Identify which cell holds the provided text, then report its (X, Y) central coordinate. 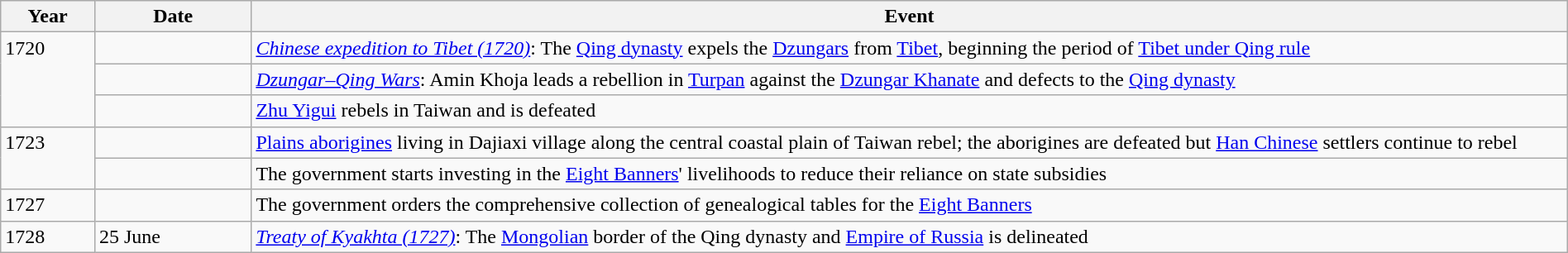
Treaty of Kyakhta (1727): The Mongolian border of the Qing dynasty and Empire of Russia is delineated (910, 236)
Event (910, 17)
The government starts investing in the Eight Banners' livelihoods to reduce their reliance on state subsidies (910, 174)
1727 (48, 205)
Year (48, 17)
Dzungar–Qing Wars: Amin Khoja leads a rebellion in Turpan against the Dzungar Khanate and defects to the Qing dynasty (910, 79)
25 June (172, 236)
Chinese expedition to Tibet (1720): The Qing dynasty expels the Dzungars from Tibet, beginning the period of Tibet under Qing rule (910, 48)
1720 (48, 79)
1728 (48, 236)
Zhu Yigui rebels in Taiwan and is defeated (910, 111)
Date (172, 17)
1723 (48, 158)
The government orders the comprehensive collection of genealogical tables for the Eight Banners (910, 205)
